Scan for the cell matching the given text and deliver its (x, y) coordinate at center. 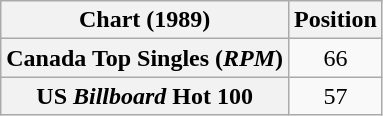
Position (336, 20)
US Billboard Hot 100 (145, 96)
66 (336, 58)
Chart (1989) (145, 20)
57 (336, 96)
Canada Top Singles (RPM) (145, 58)
